Return (X, Y) of the center of cell containing provided text 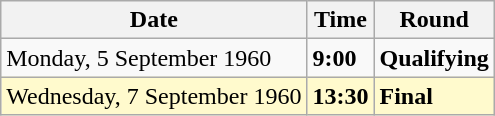
9:00 (340, 58)
Wednesday, 7 September 1960 (154, 96)
Round (434, 20)
Final (434, 96)
Qualifying (434, 58)
Date (154, 20)
Monday, 5 September 1960 (154, 58)
Time (340, 20)
13:30 (340, 96)
